From the cell containing the given text, extract its center point as (X, Y) coordinate. 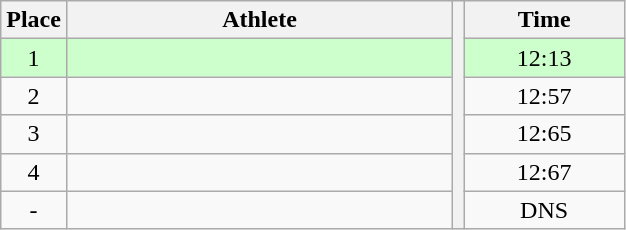
4 (34, 172)
1 (34, 58)
- (34, 210)
12:65 (544, 134)
Time (544, 20)
DNS (544, 210)
Athlete (259, 20)
2 (34, 96)
3 (34, 134)
Place (34, 20)
12:57 (544, 96)
12:13 (544, 58)
12:67 (544, 172)
